Pinpoint the cell where the given text exists, returning its [X, Y] midpoint coordinate. 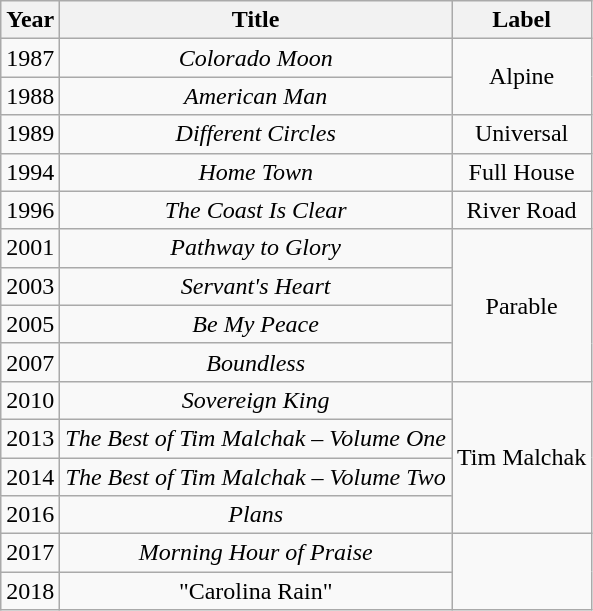
Parable [522, 305]
1987 [30, 58]
Tim Malchak [522, 457]
Servant's Heart [256, 286]
"Carolina Rain" [256, 591]
Different Circles [256, 134]
2014 [30, 477]
1989 [30, 134]
Morning Hour of Praise [256, 553]
Label [522, 20]
2018 [30, 591]
The Best of Tim Malchak – Volume Two [256, 477]
American Man [256, 96]
Full House [522, 172]
2003 [30, 286]
Title [256, 20]
1994 [30, 172]
2013 [30, 438]
2001 [30, 248]
2010 [30, 400]
2007 [30, 362]
Be My Peace [256, 324]
River Road [522, 210]
Sovereign King [256, 400]
1996 [30, 210]
Year [30, 20]
Colorado Moon [256, 58]
Plans [256, 515]
Boundless [256, 362]
1988 [30, 96]
Home Town [256, 172]
2016 [30, 515]
Alpine [522, 77]
2017 [30, 553]
2005 [30, 324]
The Best of Tim Malchak – Volume One [256, 438]
Universal [522, 134]
Pathway to Glory [256, 248]
The Coast Is Clear [256, 210]
